Provide the (X, Y) coordinate of the cell's center where the given text is located.  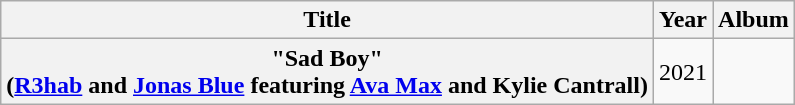
"Sad Boy"(R3hab and Jonas Blue featuring Ava Max and Kylie Cantrall) (328, 72)
Album (754, 20)
Title (328, 20)
2021 (682, 72)
Year (682, 20)
